Determine the [X, Y] coordinate at the center of the cell enclosing the given text.  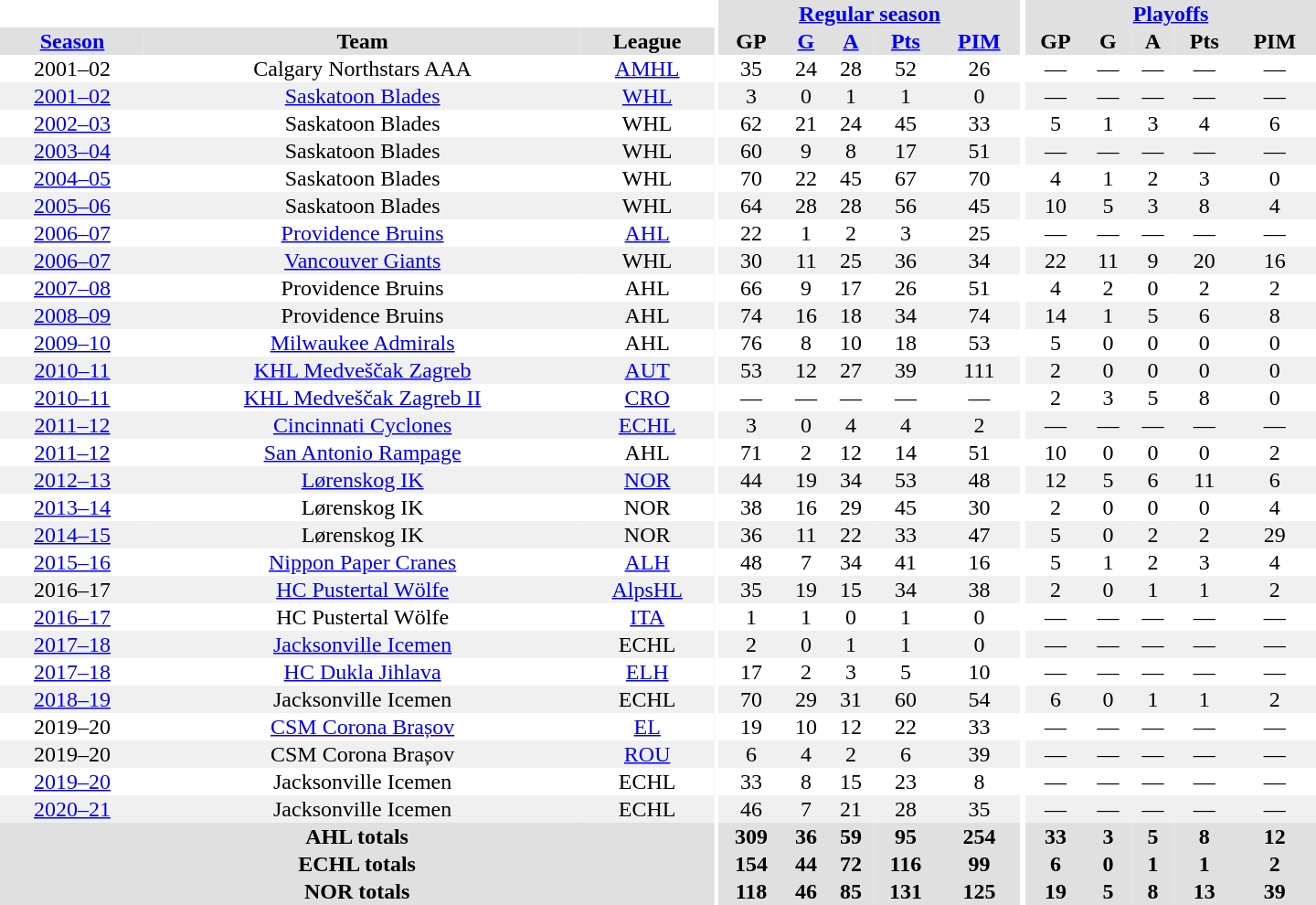
Calgary Northstars AAA [362, 69]
ROU [647, 754]
AHL totals [356, 836]
31 [850, 699]
2004–05 [72, 178]
2013–14 [72, 507]
99 [979, 864]
23 [905, 782]
KHL Medveščak Zagreb II [362, 398]
Vancouver Giants [362, 261]
27 [850, 370]
59 [850, 836]
20 [1205, 261]
72 [850, 864]
64 [751, 206]
47 [979, 535]
41 [905, 562]
EL [647, 727]
111 [979, 370]
2015–16 [72, 562]
ECHL totals [356, 864]
CRO [647, 398]
League [647, 41]
AUT [647, 370]
67 [905, 178]
2008–09 [72, 315]
2020–21 [72, 809]
Milwaukee Admirals [362, 343]
ALH [647, 562]
118 [751, 891]
2014–15 [72, 535]
AlpsHL [647, 590]
AMHL [647, 69]
ITA [647, 617]
13 [1205, 891]
125 [979, 891]
Season [72, 41]
131 [905, 891]
Nippon Paper Cranes [362, 562]
76 [751, 343]
Regular season [870, 14]
54 [979, 699]
Team [362, 41]
154 [751, 864]
2018–19 [72, 699]
52 [905, 69]
2012–13 [72, 480]
Cincinnati Cyclones [362, 425]
116 [905, 864]
2009–10 [72, 343]
Playoffs [1171, 14]
309 [751, 836]
NOR totals [356, 891]
San Antonio Rampage [362, 452]
66 [751, 288]
HC Dukla Jihlava [362, 672]
KHL Medveščak Zagreb [362, 370]
56 [905, 206]
95 [905, 836]
62 [751, 123]
71 [751, 452]
85 [850, 891]
2007–08 [72, 288]
2002–03 [72, 123]
ELH [647, 672]
2003–04 [72, 151]
2005–06 [72, 206]
254 [979, 836]
